Find where the given text appears and provide that cell's center as (x, y) coordinate. 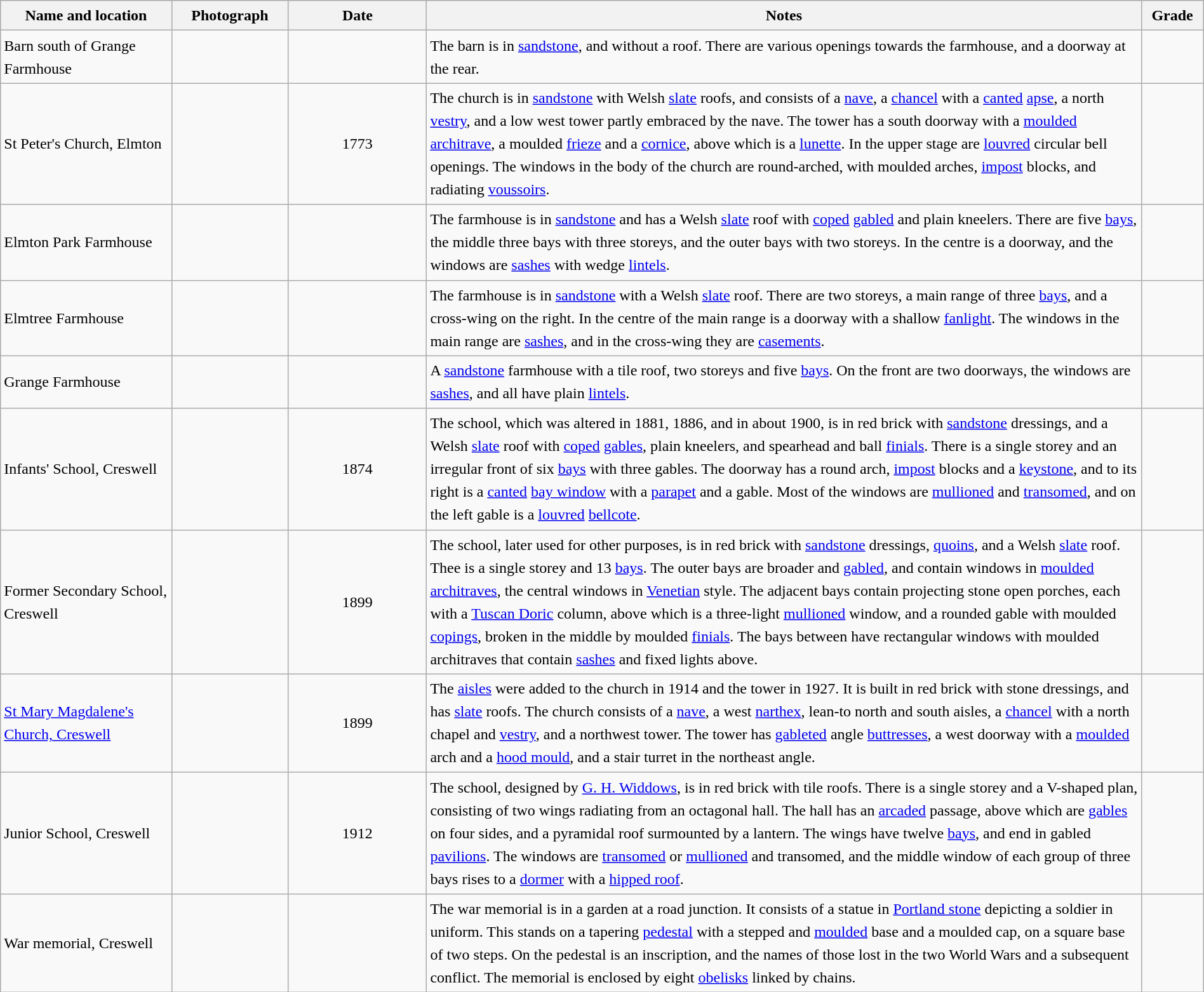
War memorial, Creswell (86, 942)
St Mary Magdalene's Church, Creswell (86, 723)
Elmton Park Farmhouse (86, 243)
Grade (1172, 15)
The barn is in sandstone, and without a roof. There are various openings towards the farmhouse, and a doorway at the rear. (784, 57)
Elmtree Farmhouse (86, 318)
St Peter's Church, Elmton (86, 144)
Grange Farmhouse (86, 382)
Date (358, 15)
1912 (358, 833)
Photograph (230, 15)
Notes (784, 15)
Former Secondary School, Creswell (86, 602)
A sandstone farmhouse with a tile roof, two storeys and five bays. On the front are two doorways, the windows are sashes, and all have plain lintels. (784, 382)
1773 (358, 144)
Infants' School, Creswell (86, 469)
Barn south of Grange Farmhouse (86, 57)
Name and location (86, 15)
1874 (358, 469)
Junior School, Creswell (86, 833)
